Identify which cell holds the provided text, then report its (x, y) central coordinate. 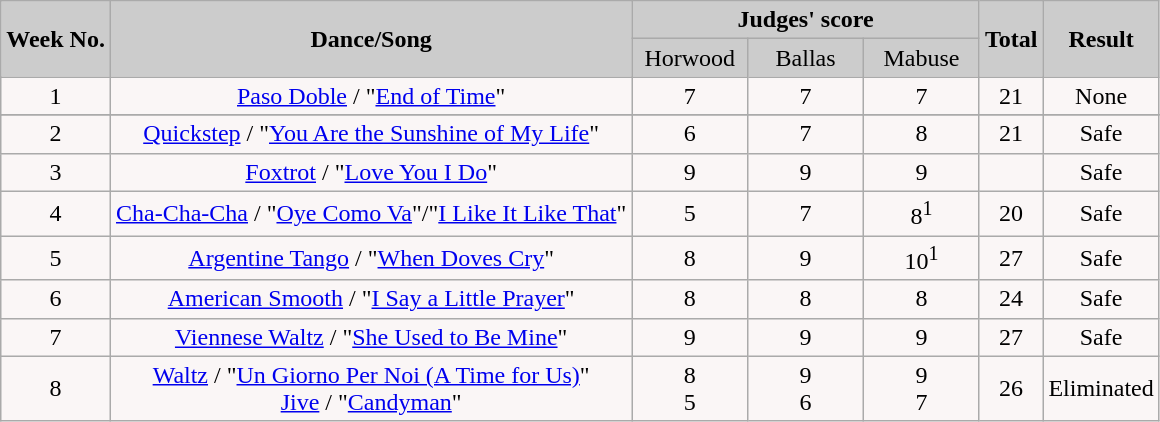
Mabuse (922, 58)
101 (922, 258)
Dance/Song (370, 39)
None (1101, 96)
Viennese Waltz / "She Used to Be Mine" (370, 337)
American Smooth / "I Say a Little Prayer" (370, 299)
Judges' score (806, 20)
Horwood (690, 58)
2 (56, 134)
20 (1011, 214)
Quickstep / "You Are the Sunshine of My Life" (370, 134)
Total (1011, 39)
97 (922, 388)
24 (1011, 299)
96 (806, 388)
Ballas (806, 58)
Eliminated (1101, 388)
81 (922, 214)
Foxtrot / "Love You I Do" (370, 172)
3 (56, 172)
Paso Doble / "End of Time" (370, 96)
Week No. (56, 39)
Waltz / "Un Giorno Per Noi (A Time for Us)"Jive / "Candyman" (370, 388)
Cha-Cha-Cha / "Oye Como Va"/"I Like It Like That" (370, 214)
26 (1011, 388)
85 (690, 388)
Result (1101, 39)
1 (56, 96)
4 (56, 214)
Argentine Tango / "When Doves Cry" (370, 258)
